Find where the given text appears and provide that cell's center as [X, Y] coordinate. 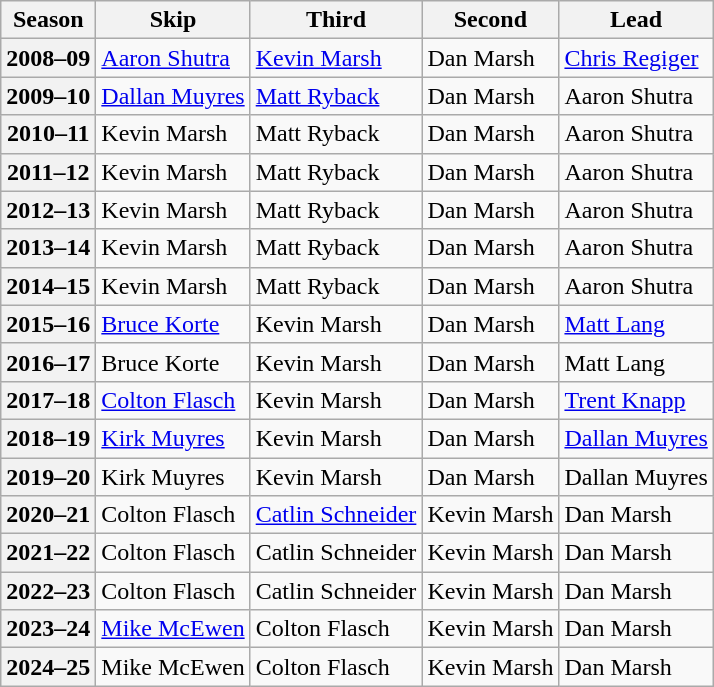
2011–12 [48, 172]
Season [48, 20]
2015–16 [48, 324]
2014–15 [48, 286]
2021–22 [48, 553]
2018–19 [48, 438]
Trent Knapp [636, 400]
2009–10 [48, 96]
2008–09 [48, 58]
Chris Regiger [636, 58]
2019–20 [48, 477]
2012–13 [48, 210]
2023–24 [48, 629]
Second [490, 20]
2022–23 [48, 591]
2024–25 [48, 667]
2010–11 [48, 134]
2020–21 [48, 515]
2017–18 [48, 400]
Skip [173, 20]
Third [336, 20]
Lead [636, 20]
2013–14 [48, 248]
2016–17 [48, 362]
